Determine the [X, Y] coordinate at the center of the cell enclosing the given text.  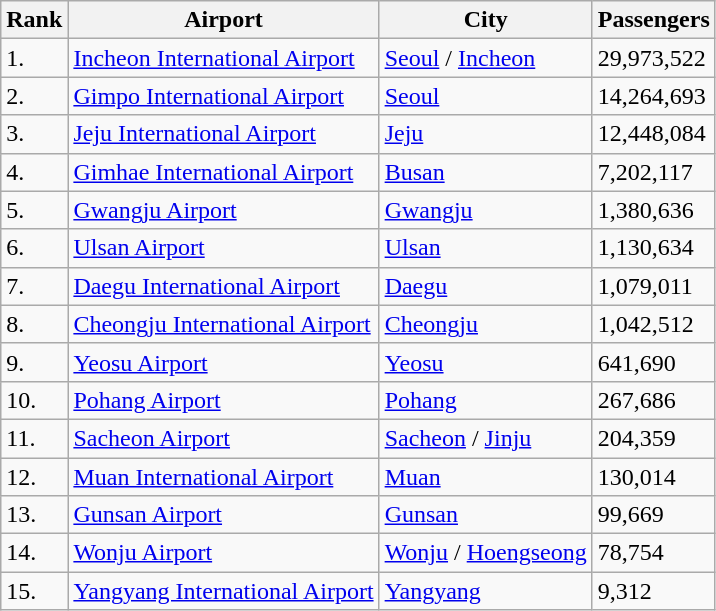
Yeosu [486, 362]
78,754 [654, 553]
Yeosu Airport [224, 362]
11. [34, 438]
14. [34, 553]
1,042,512 [654, 324]
10. [34, 400]
Passengers [654, 20]
Gimpo International Airport [224, 96]
14,264,693 [654, 96]
4. [34, 172]
Jeju [486, 134]
Wonju / Hoengseong [486, 553]
Cheongju International Airport [224, 324]
Seoul [486, 96]
City [486, 20]
Gwangju Airport [224, 210]
15. [34, 591]
Gwangju [486, 210]
Daegu [486, 286]
1,130,634 [654, 248]
Airport [224, 20]
6. [34, 248]
9,312 [654, 591]
Cheongju [486, 324]
Yangyang International Airport [224, 591]
7,202,117 [654, 172]
Daegu International Airport [224, 286]
Ulsan [486, 248]
Ulsan Airport [224, 248]
8. [34, 324]
12. [34, 477]
204,359 [654, 438]
Muan [486, 477]
13. [34, 515]
130,014 [654, 477]
Yangyang [486, 591]
9. [34, 362]
99,669 [654, 515]
Busan [486, 172]
29,973,522 [654, 58]
12,448,084 [654, 134]
Jeju International Airport [224, 134]
5. [34, 210]
1. [34, 58]
7. [34, 286]
Muan International Airport [224, 477]
Incheon International Airport [224, 58]
1,079,011 [654, 286]
Seoul / Incheon [486, 58]
Pohang [486, 400]
Gunsan [486, 515]
Wonju Airport [224, 553]
Sacheon / Jinju [486, 438]
Sacheon Airport [224, 438]
267,686 [654, 400]
3. [34, 134]
641,690 [654, 362]
1,380,636 [654, 210]
Gimhae International Airport [224, 172]
2. [34, 96]
Rank [34, 20]
Pohang Airport [224, 400]
Gunsan Airport [224, 515]
